Detect which cell encompasses the target text, then output its [X, Y] center coordinate. 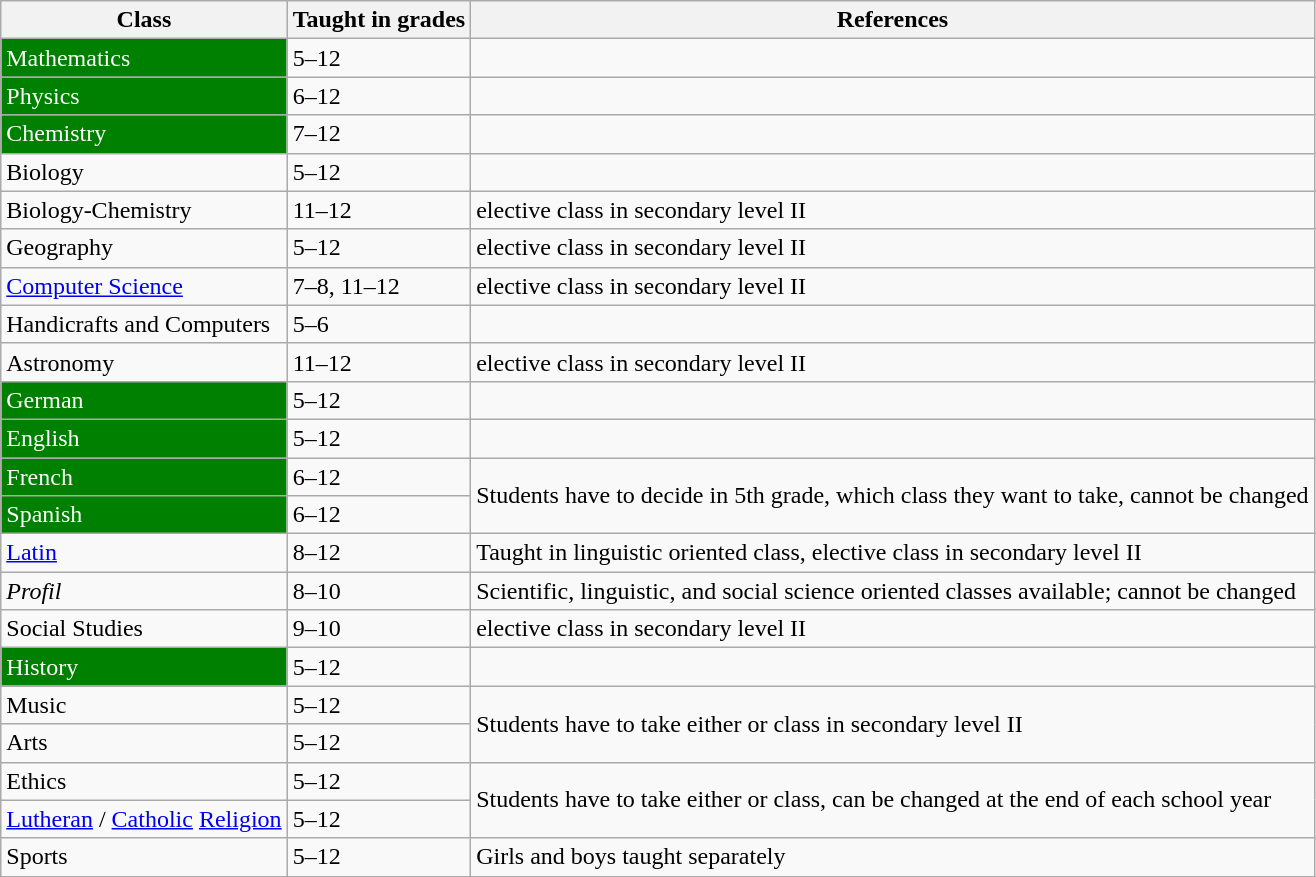
Astronomy [144, 362]
Biology [144, 172]
Students have to take either or class in secondary level II [892, 724]
References [892, 20]
9–10 [379, 629]
English [144, 438]
7–8, 11–12 [379, 286]
Profil [144, 591]
Physics [144, 96]
Class [144, 20]
German [144, 400]
Students have to decide in 5th grade, which class they want to take, cannot be changed [892, 496]
Spanish [144, 515]
Biology-Chemistry [144, 210]
Students have to take either or class, can be changed at the end of each school year [892, 800]
Social Studies [144, 629]
Chemistry [144, 134]
8–12 [379, 553]
Lutheran / Catholic Religion [144, 819]
Ethics [144, 781]
7–12 [379, 134]
French [144, 477]
Girls and boys taught separately [892, 857]
Latin [144, 553]
Sports [144, 857]
5–6 [379, 324]
Handicrafts and Computers [144, 324]
History [144, 667]
Arts [144, 743]
8–10 [379, 591]
Geography [144, 248]
Scientific, linguistic, and social science oriented classes available; cannot be changed [892, 591]
Taught in linguistic oriented class, elective class in secondary level II [892, 553]
Taught in grades [379, 20]
Computer Science [144, 286]
Music [144, 705]
Mathematics [144, 58]
